Output the [x, y] coordinate of the center of the cell containing the given text.  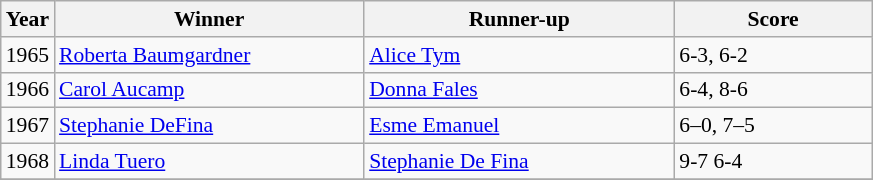
6-4, 8-6 [773, 90]
6-3, 6-2 [773, 55]
1967 [28, 126]
Roberta Baumgardner [209, 55]
6–0, 7–5 [773, 126]
Alice Tym [519, 55]
Score [773, 19]
Esme Emanuel [519, 126]
Linda Tuero [209, 162]
1965 [28, 55]
Carol Aucamp [209, 90]
Stephanie DeFina [209, 126]
9-7 6-4 [773, 162]
Year [28, 19]
1966 [28, 90]
Stephanie De Fina [519, 162]
Runner-up [519, 19]
Donna Fales [519, 90]
1968 [28, 162]
Winner [209, 19]
